Find where the given text appears and provide that cell's center as [X, Y] coordinate. 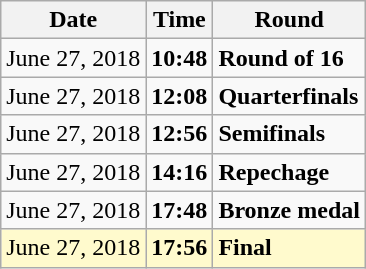
Round of 16 [290, 58]
12:56 [180, 134]
Semifinals [290, 134]
Date [74, 20]
12:08 [180, 96]
17:56 [180, 248]
Repechage [290, 172]
Final [290, 248]
14:16 [180, 172]
Bronze medal [290, 210]
10:48 [180, 58]
Time [180, 20]
Round [290, 20]
17:48 [180, 210]
Quarterfinals [290, 96]
